Scan for the cell matching the given text and deliver its [x, y] coordinate at center. 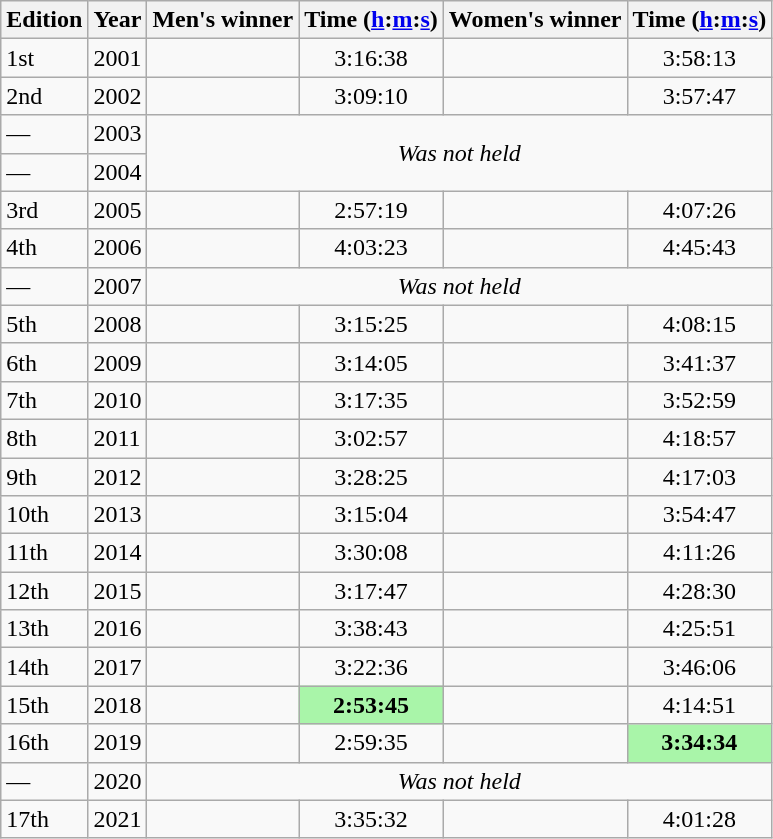
3:17:47 [372, 591]
4:28:30 [700, 591]
2001 [118, 58]
11th [44, 553]
3:02:57 [372, 438]
2016 [118, 629]
2014 [118, 553]
8th [44, 438]
2013 [118, 515]
2:53:45 [372, 705]
4:11:26 [700, 553]
2019 [118, 743]
3:16:38 [372, 58]
3:22:36 [372, 667]
3:58:13 [700, 58]
2021 [118, 819]
2011 [118, 438]
4th [44, 248]
2017 [118, 667]
3:52:59 [700, 400]
2nd [44, 96]
Edition [44, 20]
3:30:08 [372, 553]
3rd [44, 210]
4:14:51 [700, 705]
4:08:15 [700, 324]
12th [44, 591]
2003 [118, 134]
4:07:26 [700, 210]
10th [44, 515]
3:41:37 [700, 362]
2004 [118, 172]
3:15:04 [372, 515]
4:01:28 [700, 819]
2018 [118, 705]
2009 [118, 362]
5th [44, 324]
3:28:25 [372, 477]
3:14:05 [372, 362]
16th [44, 743]
4:18:57 [700, 438]
3:09:10 [372, 96]
2005 [118, 210]
3:57:47 [700, 96]
2002 [118, 96]
4:45:43 [700, 248]
4:17:03 [700, 477]
2006 [118, 248]
2:57:19 [372, 210]
3:15:25 [372, 324]
4:03:23 [372, 248]
3:35:32 [372, 819]
2008 [118, 324]
14th [44, 667]
Women's winner [535, 20]
3:38:43 [372, 629]
2:59:35 [372, 743]
3:46:06 [700, 667]
3:54:47 [700, 515]
1st [44, 58]
2010 [118, 400]
3:34:34 [700, 743]
Men's winner [223, 20]
2015 [118, 591]
2020 [118, 781]
15th [44, 705]
2012 [118, 477]
13th [44, 629]
6th [44, 362]
7th [44, 400]
9th [44, 477]
Year [118, 20]
3:17:35 [372, 400]
4:25:51 [700, 629]
17th [44, 819]
2007 [118, 286]
